For the text-containing cell, return its midpoint in [x, y] coordinate format. 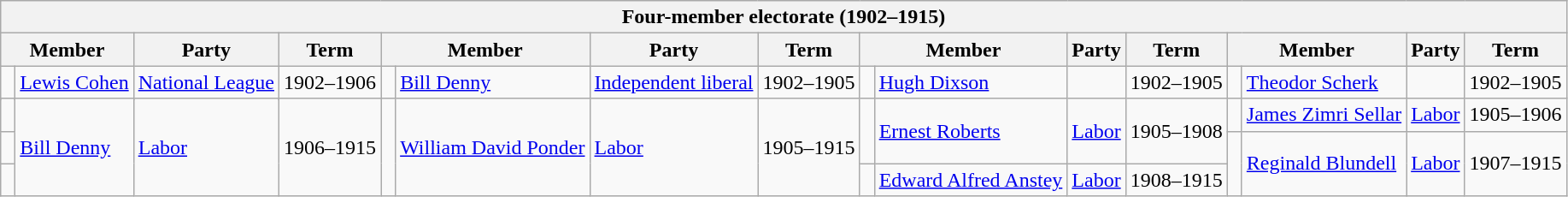
William David Ponder [492, 147]
1906–1915 [330, 147]
Theodor Scherk [1324, 82]
1905–1908 [1176, 131]
Ernest Roberts [971, 131]
Four-member electorate (1902–1915) [784, 17]
1905–1906 [1516, 115]
1907–1915 [1516, 164]
Reginald Blundell [1324, 164]
Lewis Cohen [74, 82]
Independent liberal [673, 82]
National League [206, 82]
1908–1915 [1176, 180]
Hugh Dixson [971, 82]
1905–1915 [808, 147]
James Zimri Sellar [1324, 115]
1902–1906 [330, 82]
Edward Alfred Anstey [971, 180]
